Output the (X, Y) coordinate of the center of the cell containing the given text.  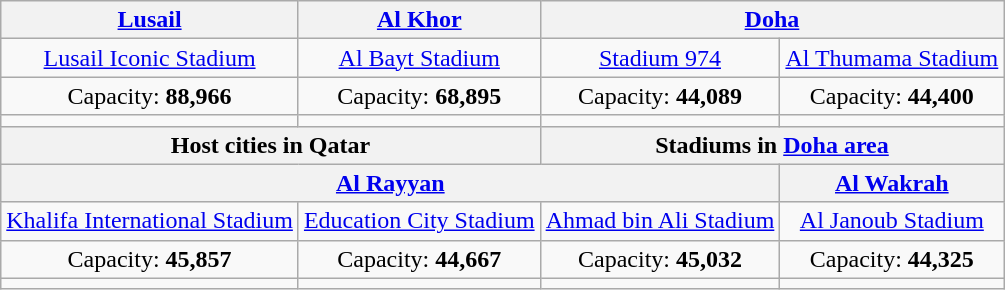
Al Bayt Stadium (419, 58)
Capacity: 44,325 (892, 259)
Al Thumama Stadium (892, 58)
Ahmad bin Ali Stadium (660, 221)
Capacity: 44,667 (419, 259)
Stadium 974 (660, 58)
Lusail Iconic Stadium (150, 58)
Education City Stadium (419, 221)
Capacity: 44,400 (892, 96)
Al Rayyan (390, 183)
Capacity: 44,089 (660, 96)
Al Khor (419, 20)
Khalifa International Stadium (150, 221)
Capacity: 68,895 (419, 96)
Capacity: 88,966 (150, 96)
Al Wakrah (892, 183)
Lusail (150, 20)
Al Janoub Stadium (892, 221)
Doha (772, 20)
Host cities in Qatar (270, 145)
Capacity: 45,857 (150, 259)
Capacity: 45,032 (660, 259)
Stadiums in Doha area (772, 145)
